For the text-containing cell, return its midpoint in [x, y] coordinate format. 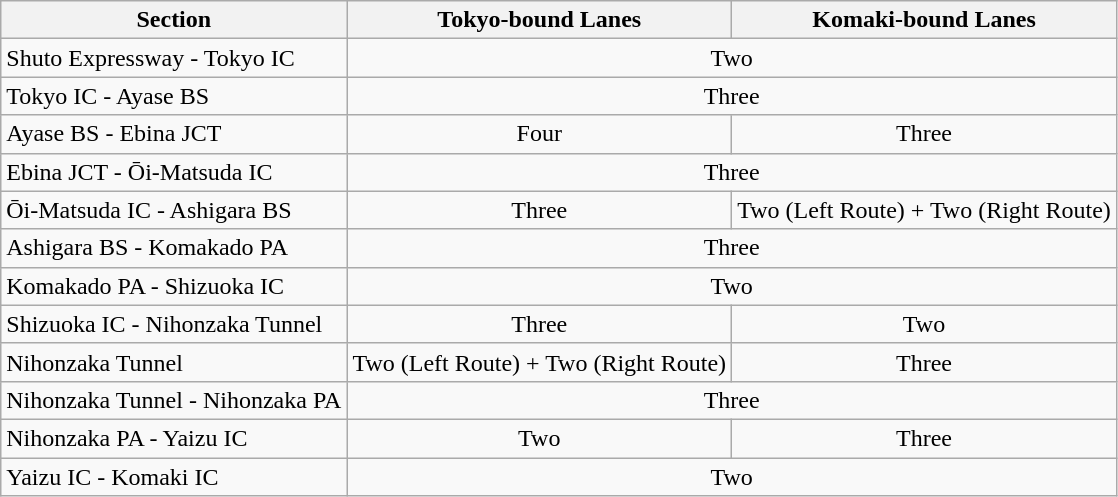
Komakado PA - Shizuoka IC [174, 286]
Ashigara BS - Komakado PA [174, 248]
Komaki-bound Lanes [924, 20]
Four [540, 134]
Tokyo-bound Lanes [540, 20]
Nihonzaka Tunnel [174, 362]
Nihonzaka PA - Yaizu IC [174, 438]
Tokyo IC - Ayase BS [174, 96]
Ebina JCT - Ōi-Matsuda IC [174, 172]
Nihonzaka Tunnel - Nihonzaka PA [174, 400]
Yaizu IC - Komaki IC [174, 477]
Shuto Expressway - Tokyo IC [174, 58]
Section [174, 20]
Ayase BS - Ebina JCT [174, 134]
Shizuoka IC - Nihonzaka Tunnel [174, 324]
Ōi-Matsuda IC - Ashigara BS [174, 210]
